Search for the cell housing the specified text and yield its [X, Y] center coordinate. 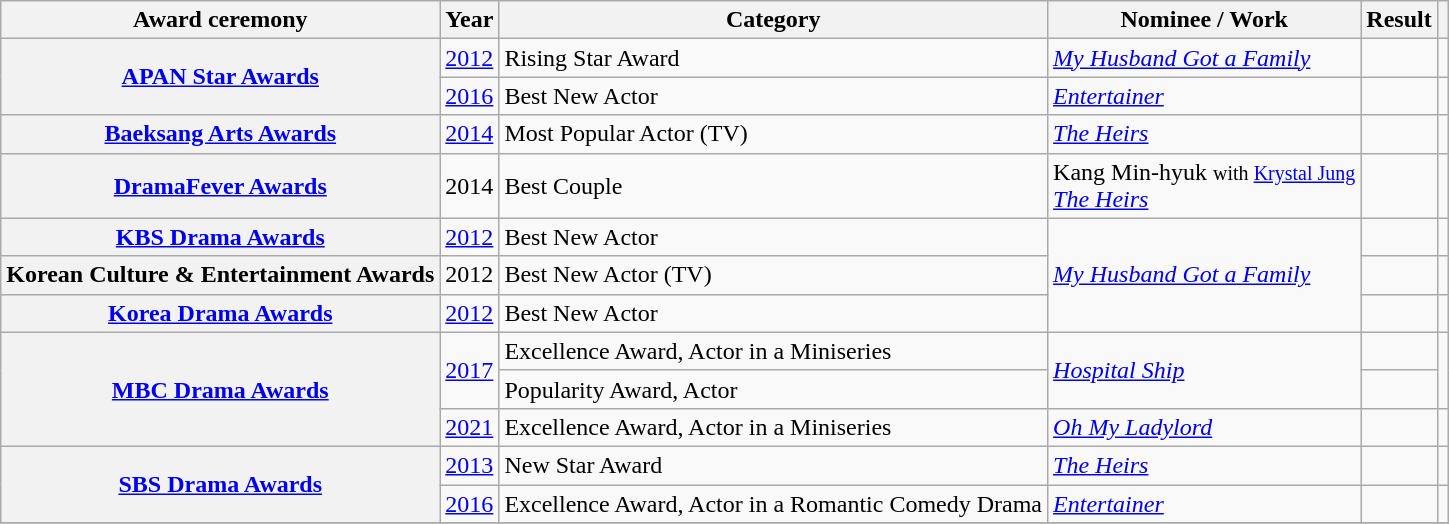
Korea Drama Awards [220, 313]
Result [1399, 20]
Rising Star Award [774, 58]
Award ceremony [220, 20]
Hospital Ship [1204, 370]
Nominee / Work [1204, 20]
SBS Drama Awards [220, 484]
2017 [470, 370]
KBS Drama Awards [220, 237]
Korean Culture & Entertainment Awards [220, 275]
Excellence Award, Actor in a Romantic Comedy Drama [774, 503]
2013 [470, 465]
Best Couple [774, 186]
New Star Award [774, 465]
2021 [470, 427]
Best New Actor (TV) [774, 275]
Year [470, 20]
Baeksang Arts Awards [220, 134]
Category [774, 20]
Popularity Award, Actor [774, 389]
DramaFever Awards [220, 186]
MBC Drama Awards [220, 389]
Kang Min-hyuk with Krystal JungThe Heirs [1204, 186]
Most Popular Actor (TV) [774, 134]
APAN Star Awards [220, 77]
Oh My Ladylord [1204, 427]
